Output the [X, Y] coordinate of the center of the cell containing the given text.  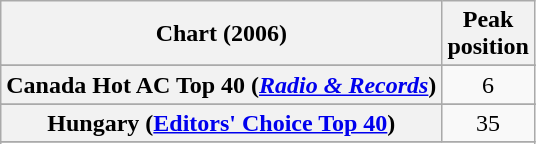
6 [488, 85]
Canada Hot AC Top 40 (Radio & Records) [222, 85]
Chart (2006) [222, 34]
Hungary (Editors' Choice Top 40) [222, 123]
Peakposition [488, 34]
35 [488, 123]
